From the cell containing the given text, extract its center point as [X, Y] coordinate. 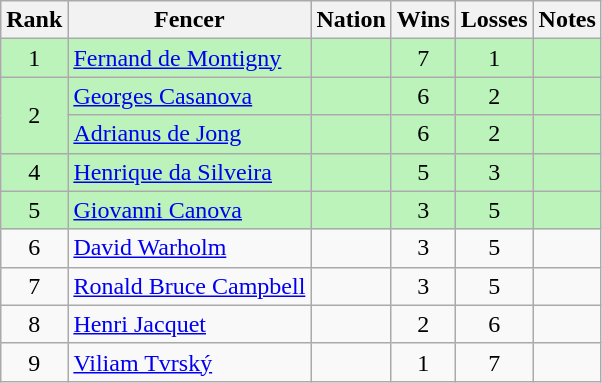
Adrianus de Jong [190, 134]
4 [34, 172]
Georges Casanova [190, 96]
Nation [351, 20]
Fernand de Montigny [190, 58]
Viliam Tvrský [190, 362]
Wins [423, 20]
9 [34, 362]
Notes [567, 20]
Henri Jacquet [190, 324]
Giovanni Canova [190, 210]
Ronald Bruce Campbell [190, 286]
Fencer [190, 20]
8 [34, 324]
Losses [494, 20]
Rank [34, 20]
Henrique da Silveira [190, 172]
David Warholm [190, 248]
